Search for the cell housing the specified text and yield its (x, y) center coordinate. 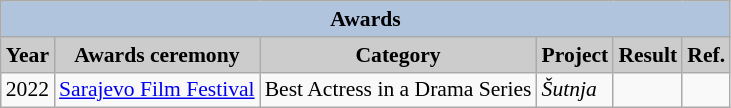
Project (576, 55)
Ref. (706, 55)
Category (398, 55)
Year (28, 55)
2022 (28, 90)
Best Actress in a Drama Series (398, 90)
Result (648, 55)
Awards ceremony (157, 55)
Awards (366, 19)
Šutnja (576, 90)
Sarajevo Film Festival (157, 90)
